Return [x, y] of the center of cell containing provided text 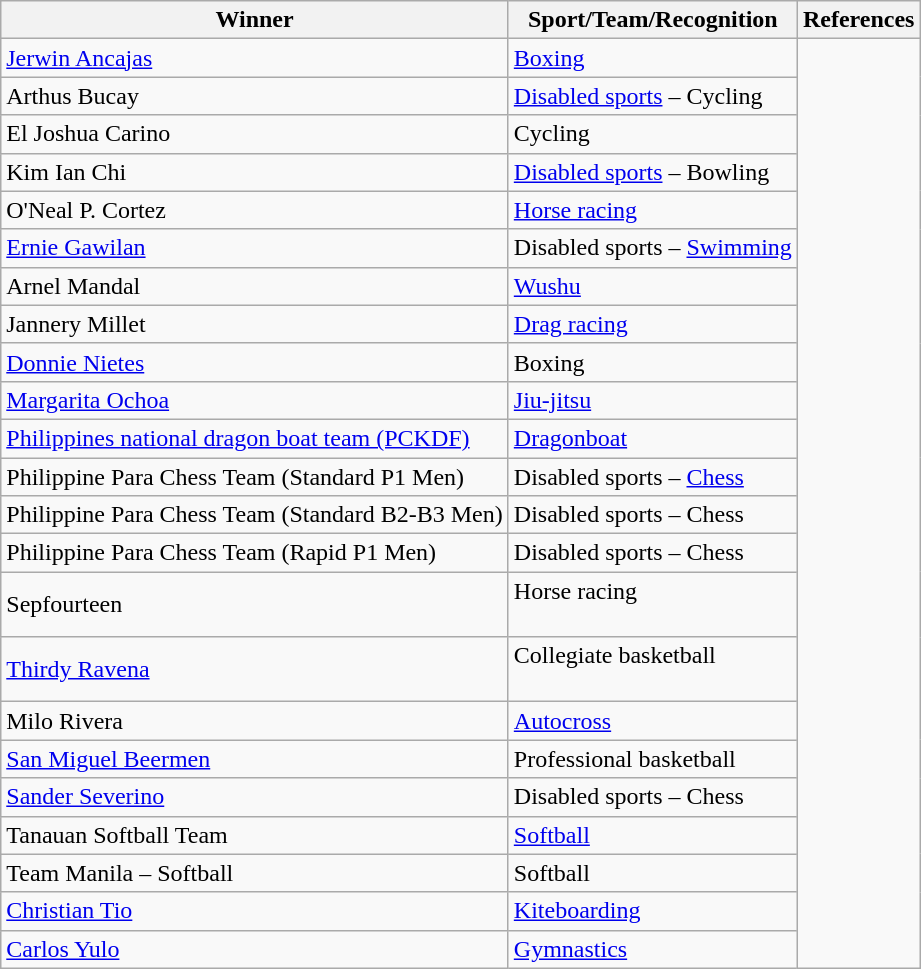
El Joshua Carino [255, 134]
Wushu [652, 286]
Philippine Para Chess Team (Standard B2-B3 Men) [255, 515]
Philippine Para Chess Team (Rapid P1 Men) [255, 553]
Disabled sports – Cycling [652, 96]
Team Manila – Softball [255, 873]
Tanauan Softball Team [255, 835]
Collegiate basketball [652, 670]
Dragonboat [652, 438]
Donnie Nietes [255, 362]
Arnel Mandal [255, 286]
Jiu-jitsu [652, 400]
Professional basketball [652, 759]
Margarita Ochoa [255, 400]
Kim Ian Chi [255, 172]
References [858, 20]
Winner [255, 20]
Jerwin Ancajas [255, 58]
San Miguel Beermen [255, 759]
Philippines national dragon boat team (PCKDF) [255, 438]
Jannery Millet [255, 324]
Christian Tio [255, 911]
Disabled sports – Bowling [652, 172]
Kiteboarding [652, 911]
Cycling [652, 134]
O'Neal P. Cortez [255, 210]
Thirdy Ravena [255, 670]
Arthus Bucay [255, 96]
Drag racing [652, 324]
Disabled sports – Swimming [652, 248]
Gymnastics [652, 949]
Carlos Yulo [255, 949]
Autocross [652, 721]
Sport/Team/Recognition [652, 20]
Sander Severino [255, 797]
Sepfourteen [255, 604]
Philippine Para Chess Team (Standard P1 Men) [255, 477]
Ernie Gawilan [255, 248]
Milo Rivera [255, 721]
